Output the (X, Y) coordinate of the center of the cell containing the given text.  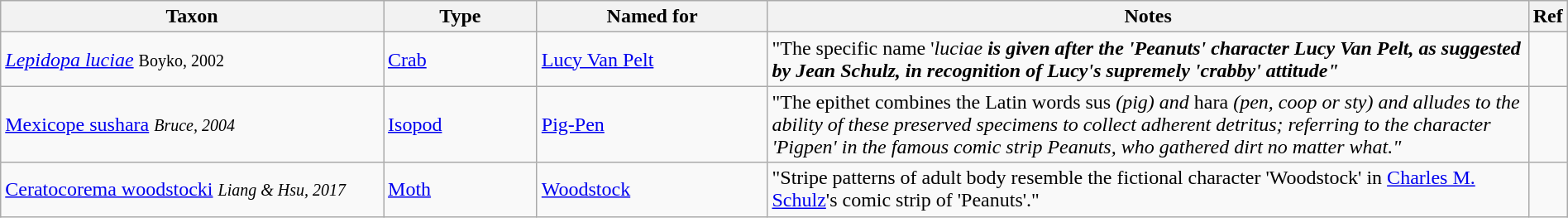
Ref (1548, 17)
Crab (461, 60)
"Stripe patterns of adult body resemble the fictional character 'Woodstock' in Charles M. Schulz's comic strip of 'Peanuts'." (1148, 189)
Lepidopa luciae Boyko, 2002 (192, 60)
Named for (652, 17)
Isopod (461, 124)
Type (461, 17)
Notes (1148, 17)
Woodstock (652, 189)
Moth (461, 189)
Taxon (192, 17)
Ceratocorema woodstocki Liang & Hsu, 2017 (192, 189)
Lucy Van Pelt (652, 60)
Mexicope sushara Bruce, 2004 (192, 124)
Pig-Pen (652, 124)
